Pinpoint the cell where the given text exists, returning its (x, y) midpoint coordinate. 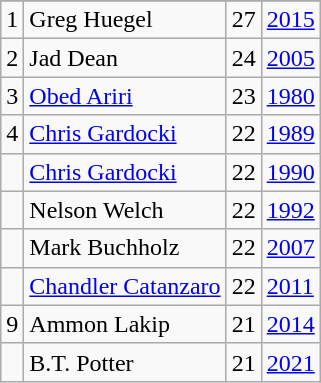
Chandler Catanzaro (125, 286)
2015 (290, 20)
Jad Dean (125, 58)
27 (244, 20)
Greg Huegel (125, 20)
1989 (290, 134)
9 (12, 324)
Ammon Lakip (125, 324)
4 (12, 134)
1992 (290, 210)
2 (12, 58)
2005 (290, 58)
2007 (290, 248)
3 (12, 96)
Nelson Welch (125, 210)
24 (244, 58)
2014 (290, 324)
2011 (290, 286)
1 (12, 20)
1980 (290, 96)
Mark Buchholz (125, 248)
Obed Ariri (125, 96)
23 (244, 96)
B.T. Potter (125, 362)
2021 (290, 362)
1990 (290, 172)
